Locate the cell with the specified text and output its [x, y] center coordinate. 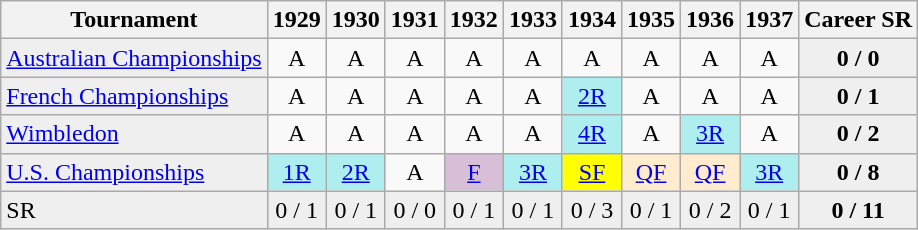
U.S. Championships [134, 172]
Australian Championships [134, 58]
French Championships [134, 96]
1937 [770, 20]
1934 [592, 20]
SF [592, 172]
1933 [532, 20]
1932 [474, 20]
0 / 11 [858, 210]
1929 [296, 20]
0 / 3 [592, 210]
1931 [414, 20]
4R [592, 134]
1930 [356, 20]
F [474, 172]
SR [134, 210]
0 / 8 [858, 172]
1936 [710, 20]
Tournament [134, 20]
1935 [652, 20]
1R [296, 172]
Career SR [858, 20]
Wimbledon [134, 134]
